Find where the given text appears and provide that cell's center as [X, Y] coordinate. 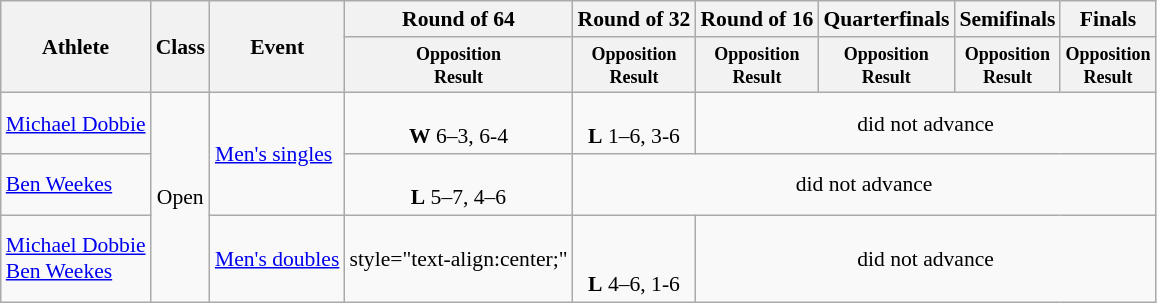
Men's singles [278, 154]
style="text-align:center;" [458, 258]
Event [278, 47]
L 1–6, 3-6 [634, 124]
Ben Weekes [76, 184]
W 6–3, 6-4 [458, 124]
Round of 32 [634, 19]
Finals [1108, 19]
Michael Dobbie Ben Weekes [76, 258]
Round of 64 [458, 19]
Michael Dobbie [76, 124]
Semifinals [1007, 19]
L 4–6, 1-6 [634, 258]
Round of 16 [756, 19]
Open [180, 198]
L 5–7, 4–6 [458, 184]
Men's doubles [278, 258]
Class [180, 47]
Quarterfinals [886, 19]
Athlete [76, 47]
